Provide the [x, y] coordinate of the cell's center where the given text is located.  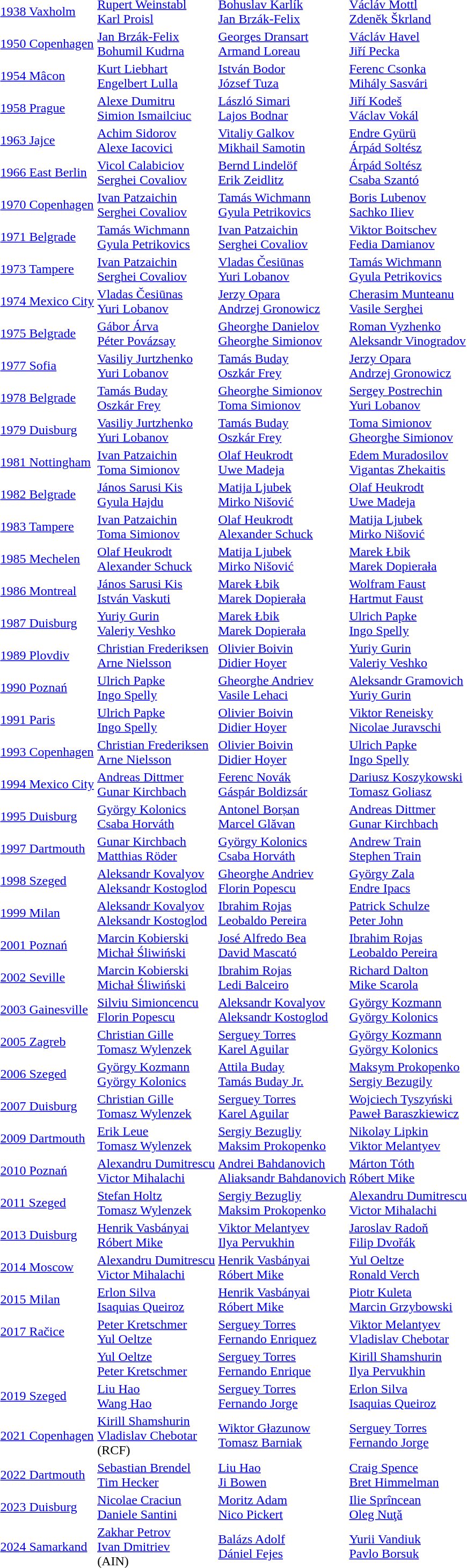
Gheorghe SimionovToma Simionov [282, 398]
Achim SidorovAlexe Iacovici [156, 141]
Erik LeueTomasz Wylenzek [156, 1139]
Sebastian BrendelTim Hecker [156, 1475]
Ferenc NovákGáspár Boldizsár [282, 785]
Jerzy OparaAndrzej Gronowicz [282, 302]
Gábor ÁrvaPéter Povázsay [156, 334]
Moritz AdamNico Pickert [282, 1507]
Georges DransartArmand Loreau [282, 44]
Andrei BahdanovichAliaksandr Bahdanovich [282, 1171]
Liu HaoWang Hao [156, 1396]
Jan Brzák-FelixBohumil Kudrna [156, 44]
Kirill ShamshurinVladislav Chebotar(RCF) [156, 1435]
Antonel BorșanMarcel Glăvan [282, 817]
Gunar KirchbachMatthias Röder [156, 849]
Alexe DumitruSimion Ismailciuc [156, 108]
José Alfredo BeaDavid Mascató [282, 946]
Bernd LindelöfErik Zeidlitz [282, 173]
Vitaliy GalkovMikhail Samotin [282, 141]
Ibrahim RojasLedi Balceiro [282, 978]
Yuriy GurinValeriy Veshko [156, 624]
György KozmannGyörgy Kolonics [156, 1074]
Gheorghe DanielovGheorghe Simionov [282, 334]
Vicol CalabiciovSerghei Covaliov [156, 173]
Serguey TorresFernando Enrique [282, 1364]
Gheorghe AndrievVasile Lehaci [282, 688]
Liu HaoJi Bowen [282, 1475]
János Sarusi KisGyula Hajdu [156, 495]
László SimariLajos Bodnar [282, 108]
Viktor MelantyevIlya Pervukhin [282, 1235]
Serguey TorresFernando Enriquez [282, 1332]
Andreas DittmerGunar Kirchbach [156, 785]
Attila BudayTamás Buday Jr. [282, 1074]
Stefan HoltzTomasz Wylenzek [156, 1203]
Erlon SilvaIsaquias Queiroz [156, 1300]
Serguey TorresFernando Jorge [282, 1396]
Kurt LiebhartEngelbert Lulla [156, 76]
Peter KretschmerYul Oeltze [156, 1332]
Yul OeltzePeter Kretschmer [156, 1364]
Olaf HeukrodtUwe Madeja [282, 463]
Wiktor GłazunowTomasz Barniak [282, 1435]
Nicolae CraciunDaniele Santini [156, 1507]
János Sarusi KisIstván Vaskuti [156, 591]
Gheorghe AndrievFlorin Popescu [282, 881]
István BodorJózsef Tuza [282, 76]
Silviu SimioncencuFlorin Popescu [156, 1010]
Ibrahim RojasLeobaldo Pereira [282, 913]
